From the cell containing the given text, extract its center point as (X, Y) coordinate. 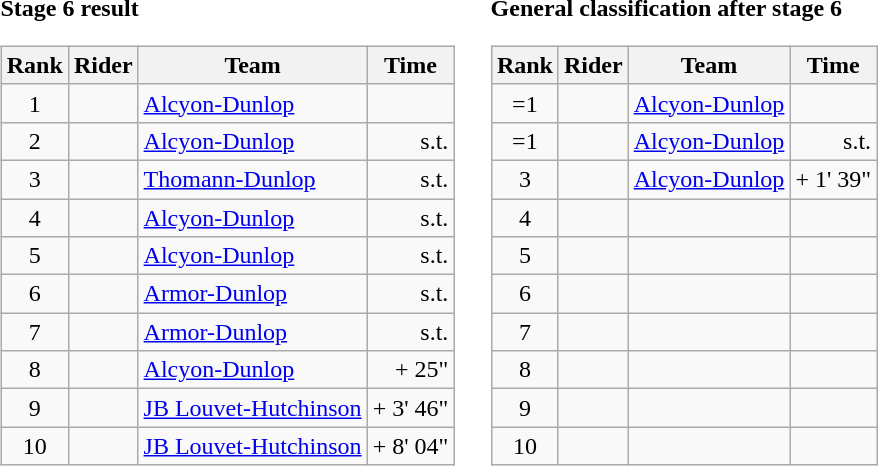
Thomann-Dunlop (252, 179)
+ 25" (410, 370)
2 (34, 141)
+ 3' 46" (410, 408)
+ 8' 04" (410, 446)
+ 1' 39" (834, 179)
1 (34, 103)
